Provide the [x, y] coordinate of the cell's center where the given text is located.  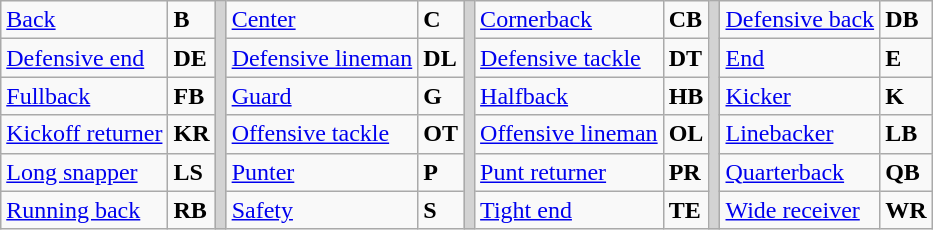
Linebacker [800, 134]
B [192, 20]
Defensive end [84, 58]
Kicker [800, 96]
Running back [84, 210]
LS [192, 172]
Wide receiver [800, 210]
End [800, 58]
LB [906, 134]
Kickoff returner [84, 134]
TE [686, 210]
Safety [322, 210]
Quarterback [800, 172]
DE [192, 58]
Guard [322, 96]
P [441, 172]
Cornerback [570, 20]
RB [192, 210]
HB [686, 96]
Fullback [84, 96]
Punter [322, 172]
DT [686, 58]
Defensive back [800, 20]
WR [906, 210]
Offensive lineman [570, 134]
Back [84, 20]
K [906, 96]
Tight end [570, 210]
OL [686, 134]
Offensive tackle [322, 134]
Long snapper [84, 172]
Punt returner [570, 172]
Defensive lineman [322, 58]
G [441, 96]
S [441, 210]
DL [441, 58]
C [441, 20]
CB [686, 20]
Halfback [570, 96]
KR [192, 134]
E [906, 58]
DB [906, 20]
FB [192, 96]
Center [322, 20]
Defensive tackle [570, 58]
QB [906, 172]
OT [441, 134]
PR [686, 172]
